Capture the cell that displays the provided text and extract its [X, Y] central coordinate. 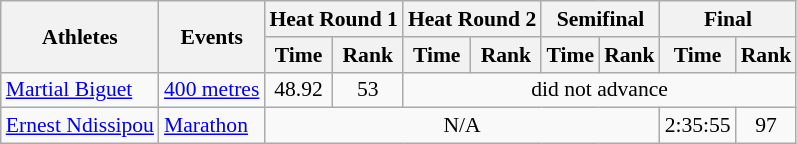
Athletes [80, 36]
Marathon [212, 126]
97 [766, 126]
Heat Round 1 [333, 19]
48.92 [298, 90]
Events [212, 36]
Final [728, 19]
Semifinal [600, 19]
400 metres [212, 90]
53 [368, 90]
Ernest Ndissipou [80, 126]
2:35:55 [698, 126]
Heat Round 2 [472, 19]
Martial Biguet [80, 90]
did not advance [600, 90]
N/A [462, 126]
